Extract the [x, y] coordinate from the center of the cell holding the provided text.  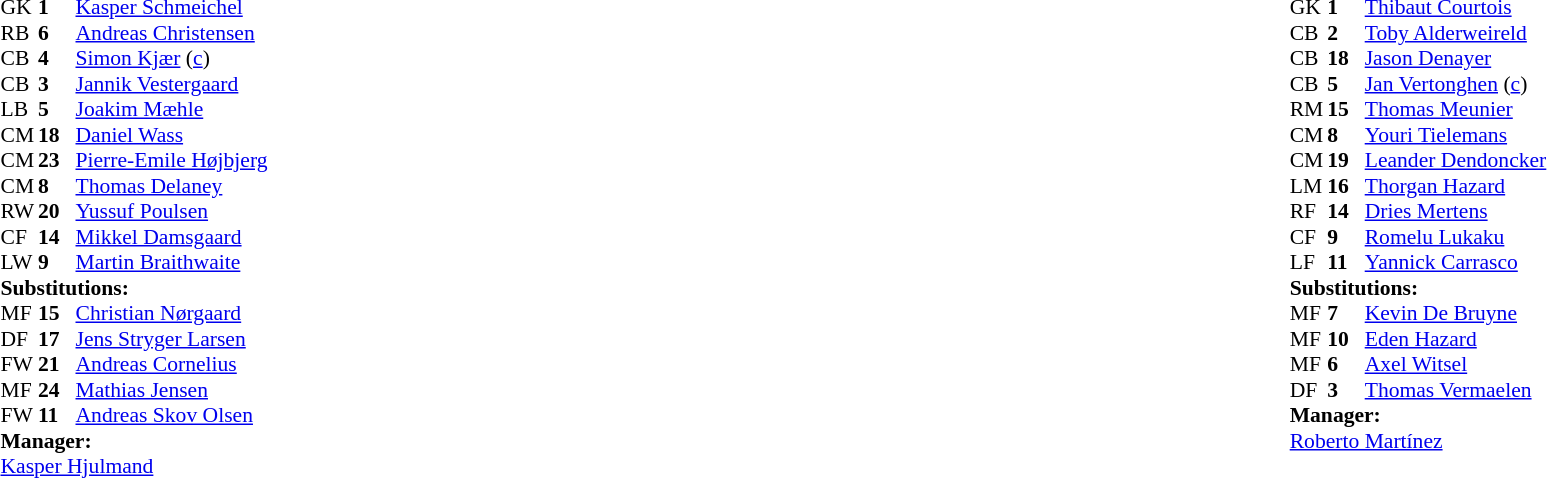
Simon Kjær (c) [172, 59]
Christian Nørgaard [172, 313]
19 [1346, 161]
Andreas Cornelius [172, 365]
Jan Vertonghen (c) [1456, 84]
4 [57, 59]
Eden Hazard [1456, 339]
Thomas Delaney [172, 186]
Mathias Jensen [172, 390]
LB [19, 109]
Axel Witsel [1456, 365]
Yannick Carrasco [1456, 263]
Jens Stryger Larsen [172, 339]
Leander Dendoncker [1456, 161]
RW [19, 211]
Thomas Meunier [1456, 109]
Thorgan Hazard [1456, 186]
Jason Denayer [1456, 59]
Martin Braithwaite [172, 263]
Daniel Wass [172, 135]
Toby Alderweireld [1456, 33]
24 [57, 390]
Kevin De Bruyne [1456, 313]
Romelu Lukaku [1456, 237]
RM [1309, 109]
Dries Mertens [1456, 211]
Pierre-Emile Højbjerg [172, 161]
16 [1346, 186]
Youri Tielemans [1456, 135]
Mikkel Damsgaard [172, 237]
LW [19, 263]
17 [57, 339]
Joakim Mæhle [172, 109]
Thomas Vermaelen [1456, 390]
Andreas Skov Olsen [172, 415]
2 [1346, 33]
21 [57, 365]
10 [1346, 339]
RF [1309, 211]
LF [1309, 263]
RB [19, 33]
20 [57, 211]
LM [1309, 186]
Jannik Vestergaard [172, 84]
Andreas Christensen [172, 33]
23 [57, 161]
7 [1346, 313]
Yussuf Poulsen [172, 211]
Roberto Martínez [1418, 441]
